Detect which cell encompasses the target text, then output its (x, y) center coordinate. 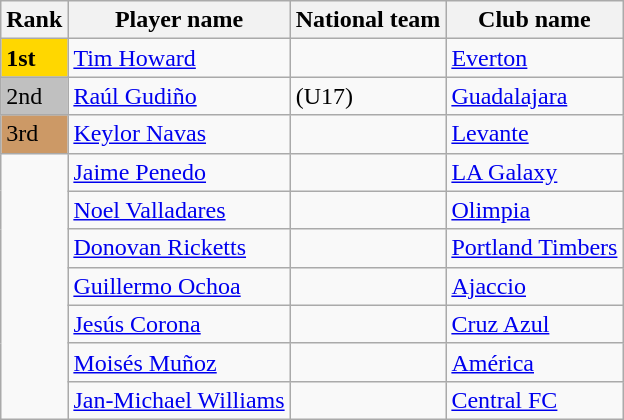
Donovan Ricketts (179, 248)
Jan-Michael Williams (179, 400)
Club name (534, 20)
Jesús Corona (179, 324)
Cruz Azul (534, 324)
América (534, 362)
Levante (534, 134)
Player name (179, 20)
LA Galaxy (534, 172)
Ajaccio (534, 286)
1st (34, 58)
Portland Timbers (534, 248)
Guillermo Ochoa (179, 286)
Everton (534, 58)
Guadalajara (534, 96)
Jaime Penedo (179, 172)
(U17) (368, 96)
Noel Valladares (179, 210)
Olimpia (534, 210)
Tim Howard (179, 58)
Keylor Navas (179, 134)
Moisés Muñoz (179, 362)
3rd (34, 134)
National team (368, 20)
Rank (34, 20)
Central FC (534, 400)
Raúl Gudiño (179, 96)
2nd (34, 96)
